Detect which cell encompasses the target text, then output its [x, y] center coordinate. 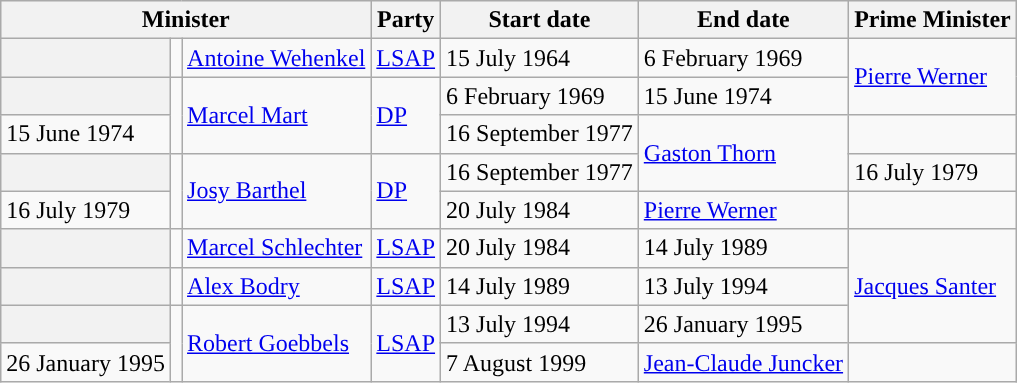
Prime Minister [933, 20]
Jacques Santer [933, 286]
Minister [186, 20]
End date [743, 20]
Start date [540, 20]
Alex Bodry [276, 286]
Gaston Thorn [743, 153]
15 July 1964 [540, 58]
Josy Barthel [276, 191]
Antoine Wehenkel [276, 58]
Party [406, 20]
7 August 1999 [540, 362]
Marcel Mart [276, 115]
Robert Goebbels [276, 343]
Jean-Claude Juncker [743, 362]
Marcel Schlechter [276, 248]
